Identify which cell holds the provided text, then report its [X, Y] central coordinate. 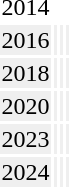
2018 [26, 73]
2016 [26, 40]
2020 [26, 106]
2023 [26, 139]
2024 [26, 172]
